Provide the [x, y] coordinate of the cell's center where the given text is located.  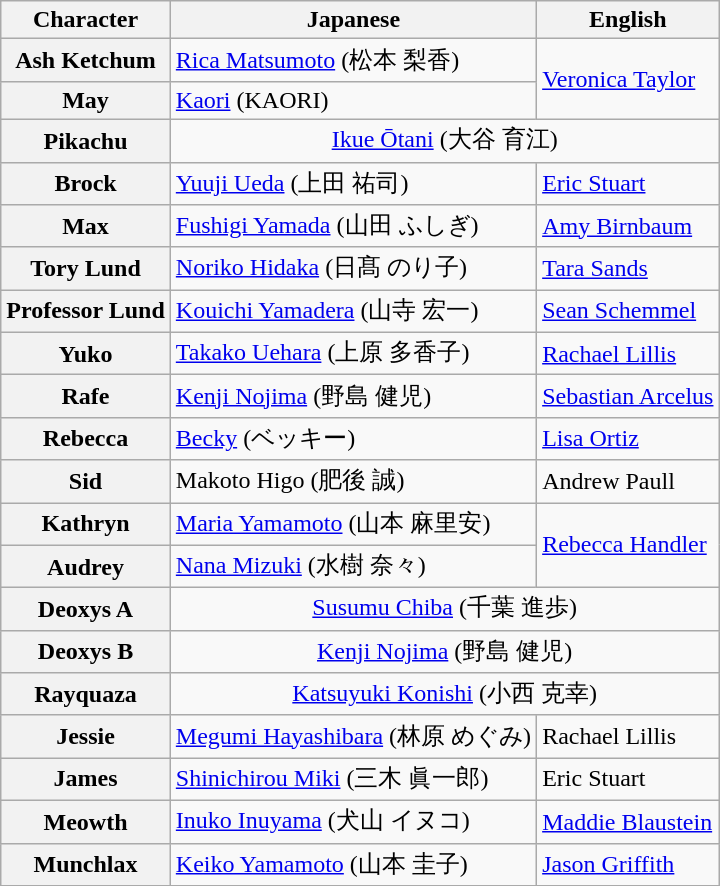
Amy Birnbaum [628, 226]
Character [86, 20]
Japanese [353, 20]
Sebastian Arcelus [628, 396]
Takako Uehara (上原 多香子) [353, 354]
Tara Sands [628, 268]
Nana Mizuki (水樹 奈々) [353, 566]
Brock [86, 184]
Veronica Taylor [628, 80]
Jessie [86, 736]
Pikachu [86, 140]
Lisa Ortiz [628, 438]
Munchlax [86, 864]
Makoto Higo (肥後 誠) [353, 482]
Sid [86, 482]
Shinichirou Miki (三木 眞一郎) [353, 780]
Yuko [86, 354]
Becky (ベッキー) [353, 438]
Katsuyuki Konishi (小西 克幸) [444, 694]
Tory Lund [86, 268]
Kathryn [86, 524]
Inuko Inuyama (犬山 イヌコ) [353, 822]
May [86, 100]
Maria Yamamoto (山本 麻里安) [353, 524]
Ash Ketchum [86, 60]
Audrey [86, 566]
Andrew Paull [628, 482]
James [86, 780]
Yuuji Ueda (上田 祐司) [353, 184]
Deoxys A [86, 610]
Keiko Yamamoto (山本 圭子) [353, 864]
Maddie Blaustein [628, 822]
Ikue Ōtani (大谷 育江) [444, 140]
Kouichi Yamadera (山寺 宏一) [353, 312]
Sean Schemmel [628, 312]
Susumu Chiba (千葉 進歩) [444, 610]
Jason Griffith [628, 864]
Rebecca [86, 438]
Rica Matsumoto (松本 梨香) [353, 60]
Fushigi Yamada (山田 ふしぎ) [353, 226]
English [628, 20]
Megumi Hayashibara (林原 めぐみ) [353, 736]
Kaori (KAORI) [353, 100]
Professor Lund [86, 312]
Noriko Hidaka (日髙 のり子) [353, 268]
Meowth [86, 822]
Rafe [86, 396]
Deoxys B [86, 652]
Max [86, 226]
Rayquaza [86, 694]
Rebecca Handler [628, 544]
